Determine the (x, y) coordinate at the center of the cell enclosing the given text.  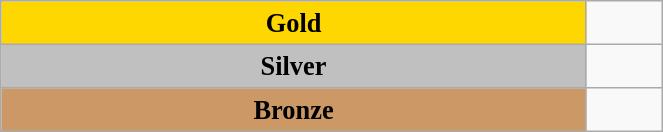
Silver (294, 66)
Gold (294, 22)
Bronze (294, 109)
